From the cell containing the given text, extract its center point as (x, y) coordinate. 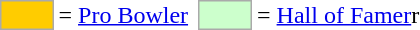
= Pro Bowler (124, 15)
